Extract the [X, Y] coordinate from the center of the cell holding the provided text.  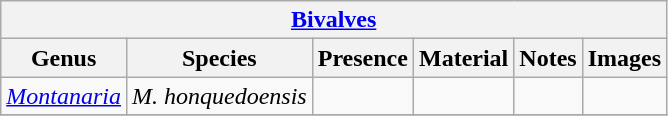
M. honquedoensis [219, 96]
Genus [64, 58]
Species [219, 58]
Notes [548, 58]
Montanaria [64, 96]
Images [624, 58]
Bivalves [334, 20]
Presence [362, 58]
Material [463, 58]
